Pinpoint the cell where the given text exists, returning its (X, Y) midpoint coordinate. 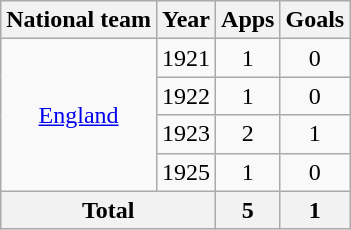
National team (79, 20)
England (79, 115)
Total (108, 210)
1925 (186, 172)
Goals (315, 20)
Year (186, 20)
5 (248, 210)
Apps (248, 20)
1921 (186, 58)
1923 (186, 134)
2 (248, 134)
1922 (186, 96)
